Output the (X, Y) coordinate of the center of the cell containing the given text.  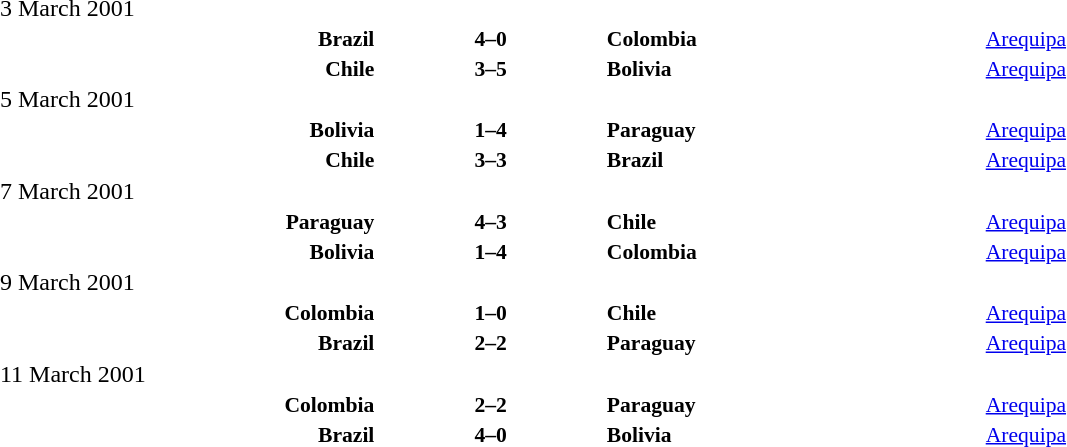
3–5 (490, 68)
3–3 (490, 160)
Bolivia (794, 68)
1–0 (490, 313)
4–3 (490, 222)
Brazil (794, 160)
4–0 (490, 38)
